Return the [X, Y] coordinate for the center point of the cell that contains the specified text.  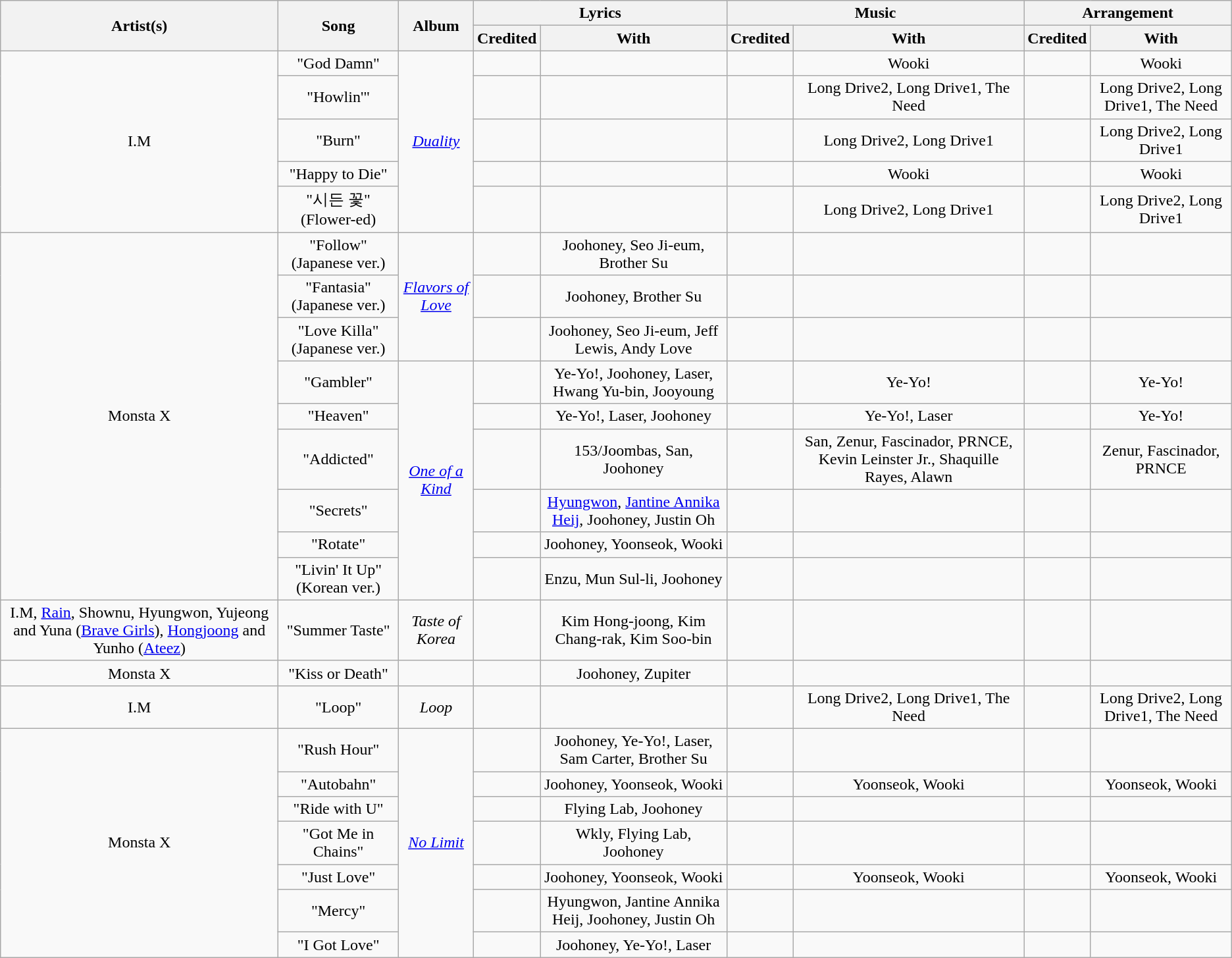
San, Zenur, Fascinador, PRNCE, Kevin Leinster Jr., Shaquille Rayes, Alawn [909, 459]
Joohoney, Ye-Yo!, Laser [634, 945]
"Addicted" [338, 459]
I.M, Rain, Shownu, Hyungwon, Yujeong and Yuna (Brave Girls), Hongjoong and Yunho (Ateez) [140, 630]
Kim Hong-joong, Kim Chang-rak, Kim Soo-bin [634, 630]
"Mercy" [338, 911]
Flying Lab, Joohoney [634, 809]
Joohoney, Zupiter [634, 673]
Flavors of Love [436, 296]
Arrangement [1128, 13]
153/Joombas, San, Joohoney [634, 459]
"Got Me in Chains" [338, 843]
Song [338, 26]
Loop [436, 707]
"Kiss or Death" [338, 673]
Wkly, Flying Lab, Joohoney [634, 843]
"Rush Hour" [338, 749]
Zenur, Fascinador, PRNCE [1161, 459]
"Just Love" [338, 877]
"Secrets" [338, 511]
"Follow" (Japanese ver.) [338, 254]
"Love Killa" (Japanese ver.) [338, 340]
"God Damn" [338, 63]
Duality [436, 142]
"I Got Love" [338, 945]
Ye-Yo!, Laser, Joohoney [634, 416]
Ye-Yo!, Laser [909, 416]
"Happy to Die" [338, 174]
Lyrics [600, 13]
Joohoney, Brother Su [634, 296]
Joohoney, Seo Ji-eum, Jeff Lewis, Andy Love [634, 340]
"Howlin'" [338, 97]
"Rotate" [338, 545]
"Autobahn" [338, 784]
"Ride with U" [338, 809]
"Burn" [338, 140]
Ye-Yo!, Joohoney, Laser, Hwang Yu-bin, Jooyoung [634, 382]
"Summer Taste" [338, 630]
"Livin' It Up" (Korean ver.) [338, 578]
"시든 꽃" (Flower-ed) [338, 209]
Artist(s) [140, 26]
One of a Kind [436, 481]
No Limit [436, 843]
Music [875, 13]
"Heaven" [338, 416]
Taste of Korea [436, 630]
"Gambler" [338, 382]
Joohoney, Seo Ji-eum, Brother Su [634, 254]
"Fantasia" (Japanese ver.) [338, 296]
"Loop" [338, 707]
Enzu, Mun Sul-li, Joohoney [634, 578]
Joohoney, Ye-Yo!, Laser, Sam Carter, Brother Su [634, 749]
Album [436, 26]
